From the cell containing the given text, extract its center point as (X, Y) coordinate. 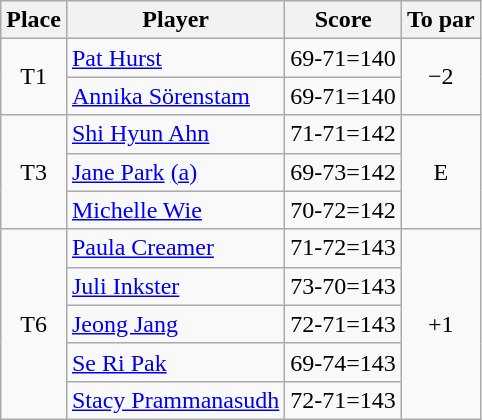
−2 (440, 77)
69-74=143 (344, 362)
Annika Sörenstam (175, 96)
70-72=142 (344, 210)
Se Ri Pak (175, 362)
+1 (440, 324)
Jeong Jang (175, 324)
Juli Inkster (175, 286)
71-72=143 (344, 248)
E (440, 172)
To par (440, 20)
69-73=142 (344, 172)
Place (34, 20)
73-70=143 (344, 286)
T1 (34, 77)
Pat Hurst (175, 58)
Player (175, 20)
T6 (34, 324)
71-71=142 (344, 134)
Score (344, 20)
Michelle Wie (175, 210)
Stacy Prammanasudh (175, 400)
Paula Creamer (175, 248)
Jane Park (a) (175, 172)
T3 (34, 172)
Shi Hyun Ahn (175, 134)
